Search for the cell housing the specified text and yield its [x, y] center coordinate. 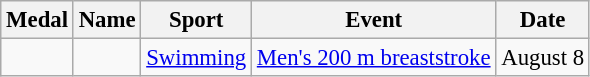
Medal [38, 20]
Sport [196, 20]
Date [543, 20]
Name [107, 20]
Men's 200 m breaststroke [374, 58]
Event [374, 20]
Swimming [196, 58]
August 8 [543, 58]
